Extract the (X, Y) coordinate from the center of the cell holding the provided text.  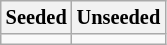
Seeded (36, 17)
Unseeded (118, 17)
